Detect which cell encompasses the target text, then output its [x, y] center coordinate. 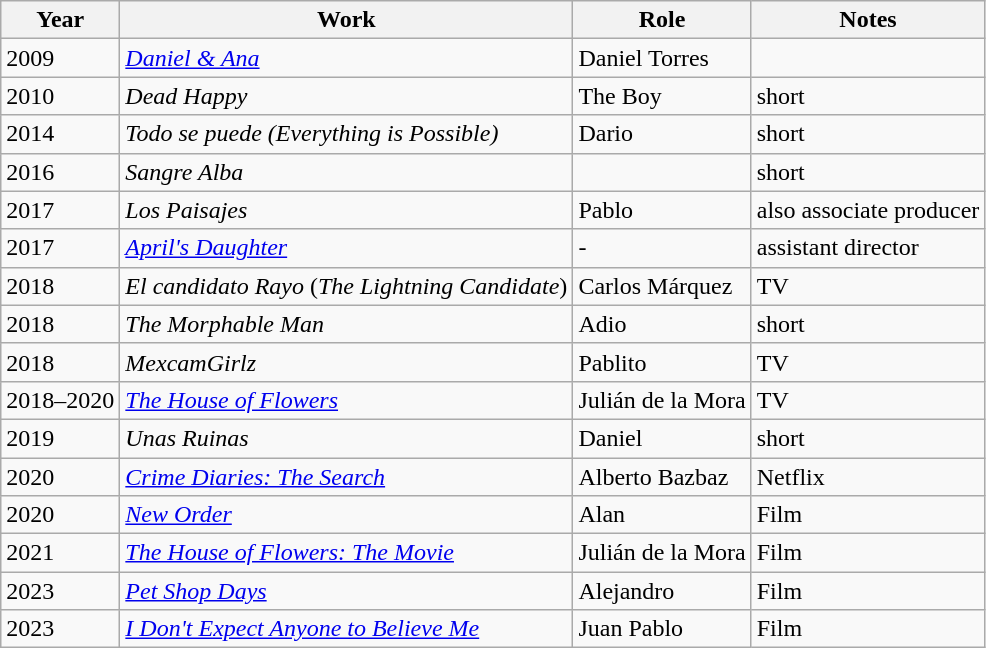
Sangre Alba [346, 172]
MexcamGirlz [346, 362]
2009 [60, 58]
The House of Flowers [346, 400]
Crime Diaries: The Search [346, 477]
Los Paisajes [346, 210]
I Don't Expect Anyone to Believe Me [346, 629]
2021 [60, 553]
Carlos Márquez [662, 286]
2010 [60, 96]
Unas Ruinas [346, 438]
Year [60, 20]
The House of Flowers: The Movie [346, 553]
Notes [868, 20]
also associate producer [868, 210]
Netflix [868, 477]
April's Daughter [346, 248]
2018–2020 [60, 400]
The Morphable Man [346, 324]
Daniel [662, 438]
Pablo [662, 210]
Pablito [662, 362]
2014 [60, 134]
2016 [60, 172]
New Order [346, 515]
Alberto Bazbaz [662, 477]
Adio [662, 324]
Todo se puede (Everything is Possible) [346, 134]
Daniel & Ana [346, 58]
Work [346, 20]
Alan [662, 515]
2019 [60, 438]
Alejandro [662, 591]
El candidato Rayo (The Lightning Candidate) [346, 286]
Dead Happy [346, 96]
- [662, 248]
The Boy [662, 96]
assistant director [868, 248]
Pet Shop Days [346, 591]
Daniel Torres [662, 58]
Dario [662, 134]
Role [662, 20]
Juan Pablo [662, 629]
